Capture the cell that displays the provided text and extract its (x, y) central coordinate. 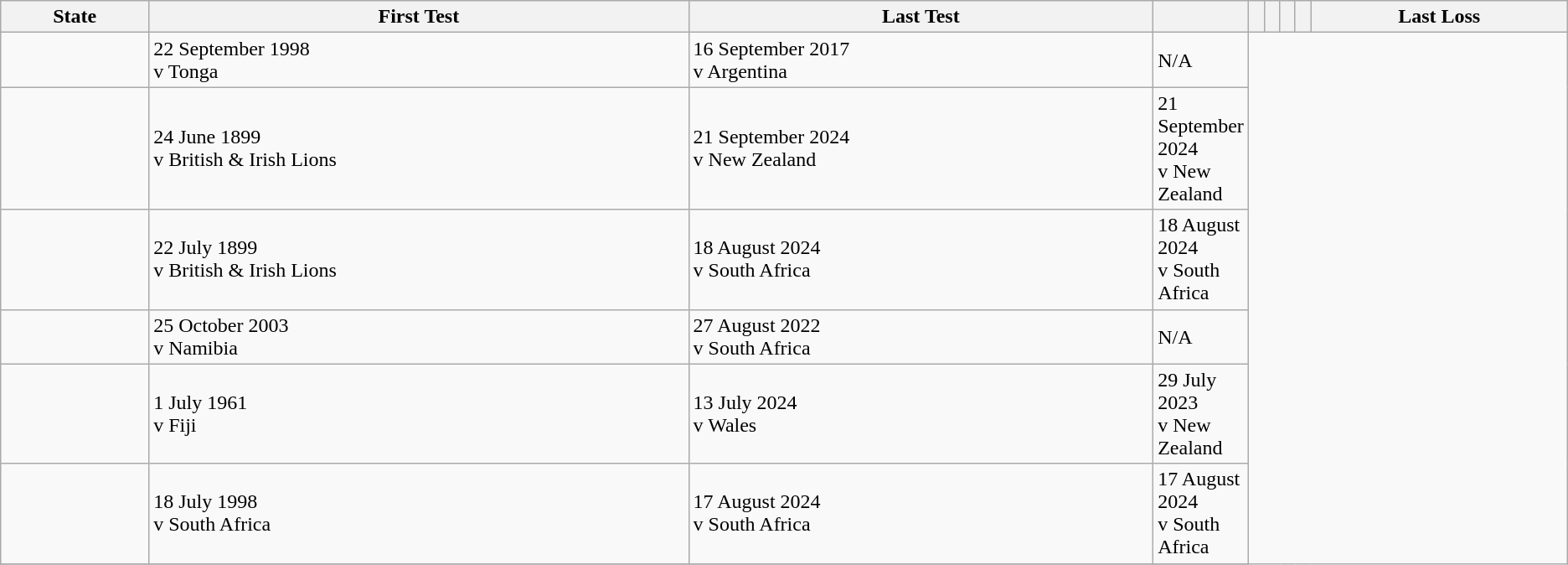
Last Loss (1439, 17)
24 June 1899v British & Irish Lions (419, 148)
Last Test (921, 17)
18 July 1998v South Africa (419, 513)
27 August 2022v South Africa (921, 337)
29 July 2023v New Zealand (1201, 414)
25 October 2003v Namibia (419, 337)
13 July 2024v Wales (921, 414)
22 September 1998v Tonga (419, 60)
1 July 1961v Fiji (419, 414)
State (75, 17)
First Test (419, 17)
16 September 2017v Argentina (921, 60)
22 July 1899v British & Irish Lions (419, 260)
